Determine the (x, y) coordinate at the center of the cell enclosing the given text.  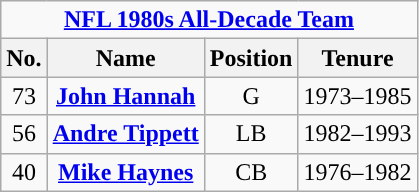
No. (24, 58)
NFL 1980s All-Decade Team (209, 20)
LB (251, 134)
Andre Tippett (126, 134)
Mike Haynes (126, 172)
G (251, 96)
John Hannah (126, 96)
1973–1985 (358, 96)
40 (24, 172)
1976–1982 (358, 172)
Tenure (358, 58)
Name (126, 58)
1982–1993 (358, 134)
CB (251, 172)
56 (24, 134)
73 (24, 96)
Position (251, 58)
